Locate the cell with the specified text and output its [x, y] center coordinate. 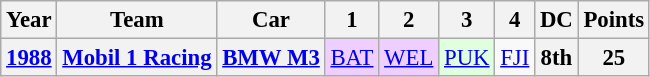
8th [557, 58]
Mobil 1 Racing [137, 58]
25 [614, 58]
Year [29, 20]
Team [137, 20]
DC [557, 20]
3 [467, 20]
WEL [409, 58]
1988 [29, 58]
BAT [352, 58]
PUK [467, 58]
FJI [515, 58]
4 [515, 20]
2 [409, 20]
Points [614, 20]
BMW M3 [271, 58]
Car [271, 20]
1 [352, 20]
